Determine the (x, y) coordinate at the center of the cell enclosing the given text.  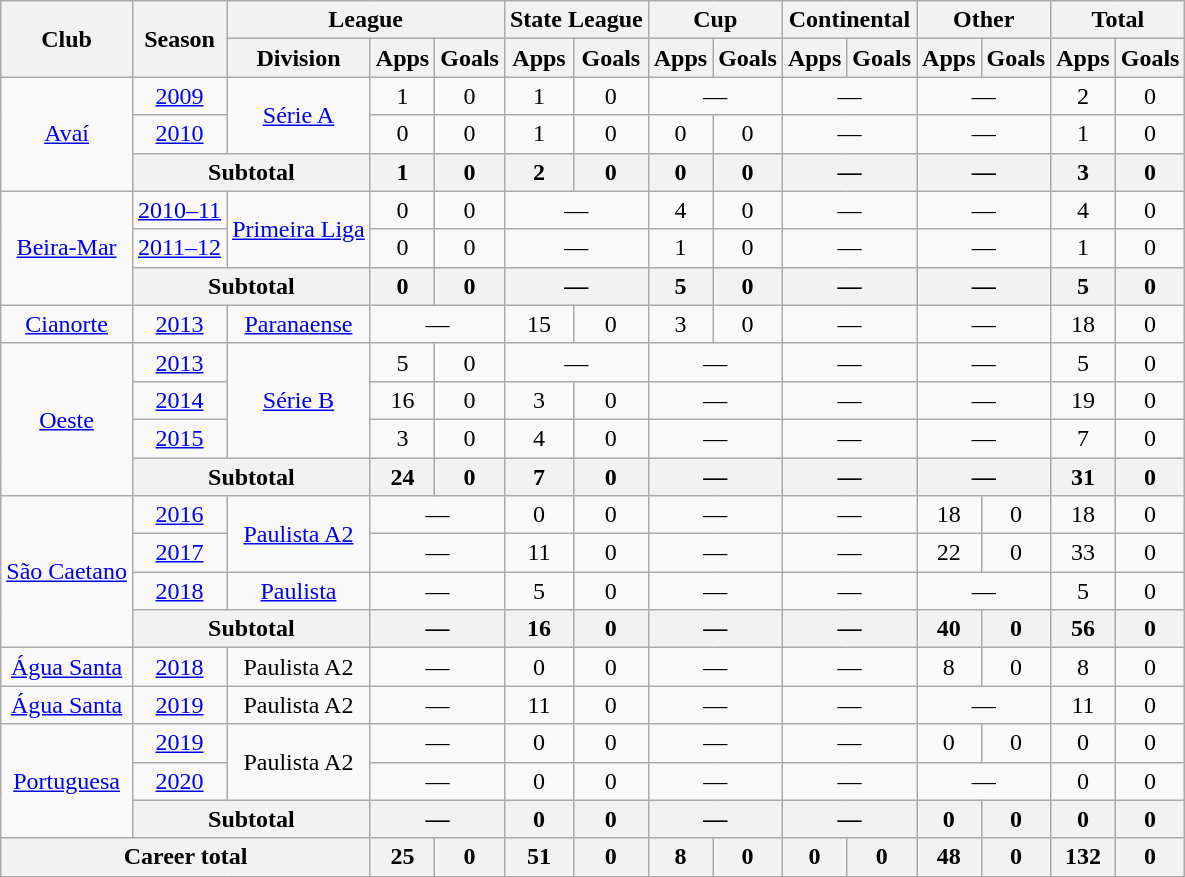
51 (538, 857)
2015 (179, 438)
Club (67, 39)
2011–12 (179, 248)
League (366, 20)
2017 (179, 553)
2016 (179, 515)
2009 (179, 96)
2020 (179, 781)
2010 (179, 134)
Beira-Mar (67, 248)
56 (1083, 629)
33 (1083, 553)
48 (949, 857)
2010–11 (179, 210)
Paulista (299, 591)
Other (984, 20)
15 (538, 324)
Série B (299, 400)
Total (1118, 20)
Série A (299, 115)
40 (949, 629)
Cup (715, 20)
24 (402, 477)
22 (949, 553)
31 (1083, 477)
2014 (179, 400)
Career total (186, 857)
Division (299, 58)
Avaí (67, 134)
Oeste (67, 419)
Season (179, 39)
Primeira Liga (299, 229)
Portuguesa (67, 781)
Paranaense (299, 324)
State League (576, 20)
19 (1083, 400)
25 (402, 857)
Cianorte (67, 324)
132 (1083, 857)
São Caetano (67, 572)
Continental (849, 20)
